Extract the (X, Y) coordinate from the center of the cell holding the provided text.  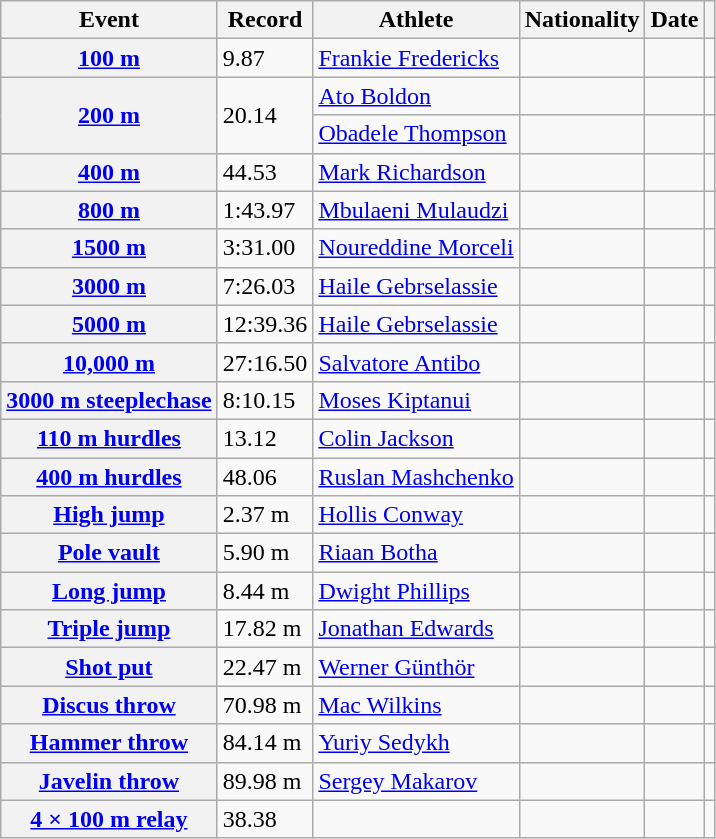
Pole vault (109, 553)
Jonathan Edwards (416, 629)
38.38 (265, 819)
Discus throw (109, 705)
Javelin throw (109, 781)
Ruslan Mashchenko (416, 477)
Moses Kiptanui (416, 400)
Record (265, 20)
400 m hurdles (109, 477)
9.87 (265, 58)
8:10.15 (265, 400)
22.47 m (265, 667)
800 m (109, 210)
Mbulaeni Mulaudzi (416, 210)
Shot put (109, 667)
Salvatore Antibo (416, 362)
10,000 m (109, 362)
Dwight Phillips (416, 591)
Frankie Fredericks (416, 58)
Event (109, 20)
89.98 m (265, 781)
48.06 (265, 477)
Hammer throw (109, 743)
44.53 (265, 172)
Mark Richardson (416, 172)
3000 m steeplechase (109, 400)
2.37 m (265, 515)
17.82 m (265, 629)
Ato Boldon (416, 96)
Triple jump (109, 629)
Nationality (582, 20)
Athlete (416, 20)
70.98 m (265, 705)
Colin Jackson (416, 438)
27:16.50 (265, 362)
Yuriy Sedykh (416, 743)
5.90 m (265, 553)
High jump (109, 515)
Date (674, 20)
Werner Günthör (416, 667)
Hollis Conway (416, 515)
1:43.97 (265, 210)
Mac Wilkins (416, 705)
Obadele Thompson (416, 134)
Long jump (109, 591)
3000 m (109, 286)
200 m (109, 115)
8.44 m (265, 591)
Sergey Makarov (416, 781)
Noureddine Morceli (416, 248)
4 × 100 m relay (109, 819)
84.14 m (265, 743)
400 m (109, 172)
5000 m (109, 324)
20.14 (265, 115)
12:39.36 (265, 324)
110 m hurdles (109, 438)
1500 m (109, 248)
13.12 (265, 438)
Riaan Botha (416, 553)
100 m (109, 58)
3:31.00 (265, 248)
7:26.03 (265, 286)
